Find where the given text appears and provide that cell's center as [x, y] coordinate. 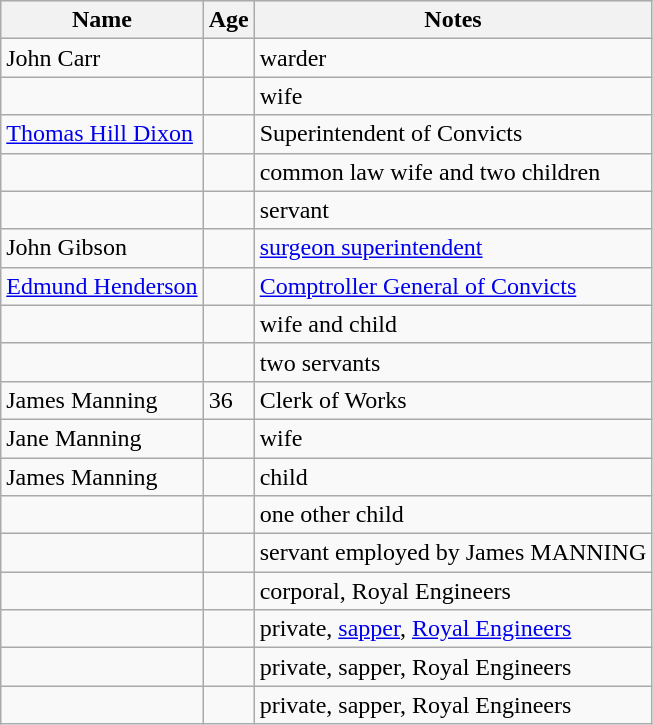
wife and child [453, 324]
Age [228, 20]
Superintendent of Convicts [453, 134]
one other child [453, 515]
servant [453, 210]
36 [228, 400]
Name [102, 20]
Thomas Hill Dixon [102, 134]
Jane Manning [102, 438]
Notes [453, 20]
common law wife and two children [453, 172]
warder [453, 58]
child [453, 477]
Edmund Henderson [102, 286]
surgeon superintendent [453, 248]
two servants [453, 362]
Clerk of Works [453, 400]
John Gibson [102, 248]
John Carr [102, 58]
Comptroller General of Convicts [453, 286]
servant employed by James MANNING [453, 553]
corporal, Royal Engineers [453, 591]
